Return [X, Y] of the center of cell containing provided text 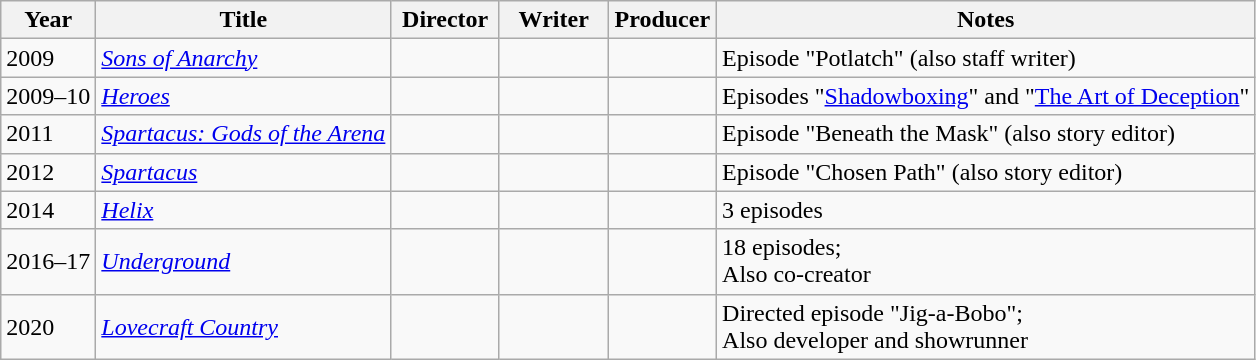
2020 [48, 326]
Notes [986, 20]
2011 [48, 134]
Year [48, 20]
Writer [554, 20]
2009–10 [48, 96]
Underground [244, 262]
Producer [662, 20]
Helix [244, 210]
Directed episode "Jig-a-Bobo";Also developer and showrunner [986, 326]
Episode "Chosen Path" (also story editor) [986, 172]
Sons of Anarchy [244, 58]
Spartacus [244, 172]
Spartacus: Gods of the Arena [244, 134]
Episode "Potlatch" (also staff writer) [986, 58]
Episodes "Shadowboxing" and "The Art of Deception" [986, 96]
3 episodes [986, 210]
Episode "Beneath the Mask" (also story editor) [986, 134]
2012 [48, 172]
2009 [48, 58]
Title [244, 20]
2014 [48, 210]
18 episodes;Also co-creator [986, 262]
Director [446, 20]
Lovecraft Country [244, 326]
2016–17 [48, 262]
Heroes [244, 96]
